Provide the [x, y] coordinate of the cell's center where the given text is located.  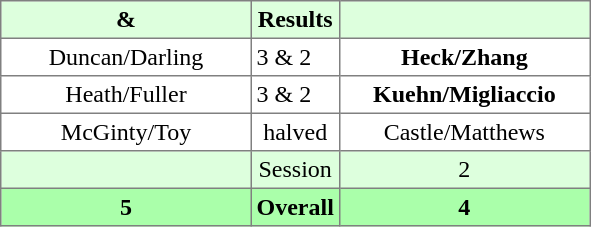
Kuehn/Migliaccio [464, 95]
Heath/Fuller [126, 95]
4 [464, 207]
Overall [295, 207]
Results [295, 20]
Castle/Matthews [464, 132]
& [126, 20]
5 [126, 207]
2 [464, 170]
halved [295, 132]
McGinty/Toy [126, 132]
Heck/Zhang [464, 57]
Session [295, 170]
Duncan/Darling [126, 57]
